Output the [X, Y] coordinate of the center of the cell containing the given text.  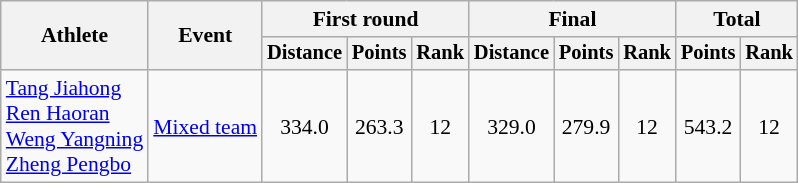
Total [737, 19]
543.2 [708, 126]
Final [572, 19]
First round [366, 19]
329.0 [512, 126]
Mixed team [205, 126]
Event [205, 36]
334.0 [304, 126]
263.3 [379, 126]
279.9 [586, 126]
Tang JiahongRen HaoranWeng YangningZheng Pengbo [75, 126]
Athlete [75, 36]
